From the cell containing the given text, extract its center point as (X, Y) coordinate. 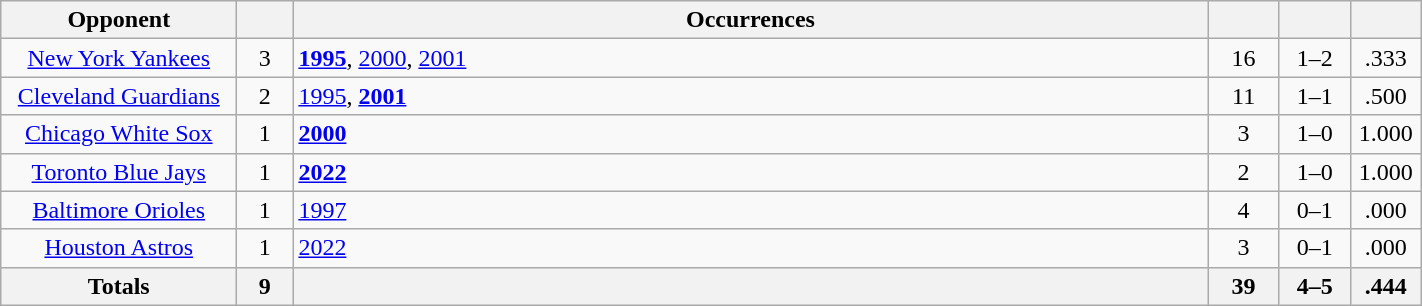
9 (265, 286)
39 (1244, 286)
Houston Astros (119, 248)
Totals (119, 286)
Opponent (119, 20)
4–5 (1314, 286)
New York Yankees (119, 58)
Occurrences (750, 20)
16 (1244, 58)
1995, 2000, 2001 (750, 58)
4 (1244, 210)
Toronto Blue Jays (119, 172)
1–1 (1314, 96)
1995, 2001 (750, 96)
Chicago White Sox (119, 134)
11 (1244, 96)
.500 (1386, 96)
Cleveland Guardians (119, 96)
.444 (1386, 286)
Baltimore Orioles (119, 210)
1–2 (1314, 58)
.333 (1386, 58)
2000 (750, 134)
1997 (750, 210)
